Provide the [x, y] coordinate of the cell's center where the given text is located.  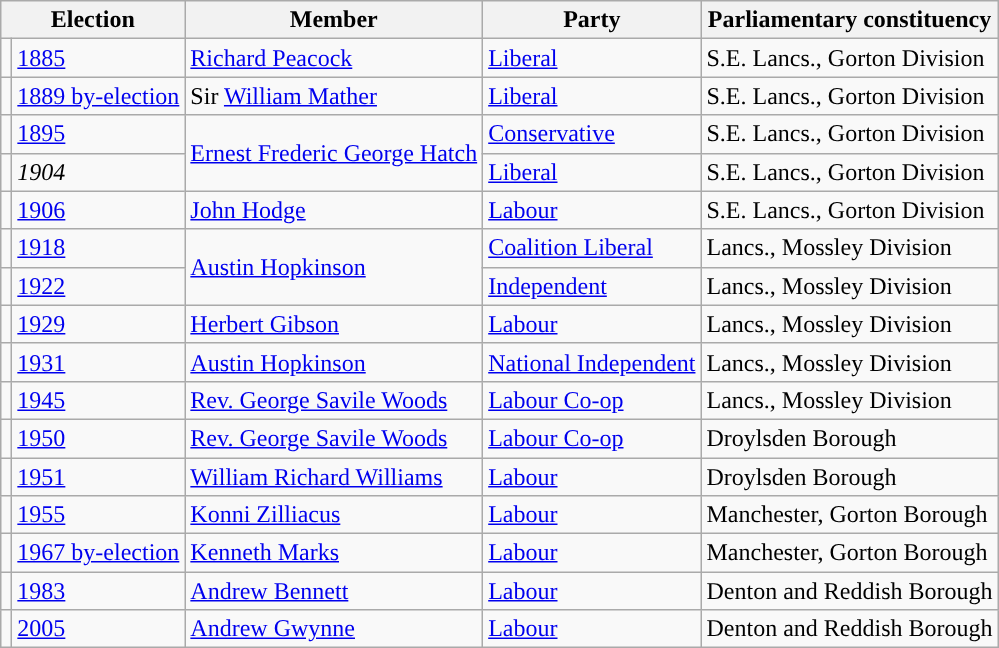
Coalition Liberal [592, 248]
1945 [98, 400]
John Hodge [334, 210]
1951 [98, 477]
1922 [98, 286]
Ernest Frederic George Hatch [334, 153]
1983 [98, 591]
Andrew Gwynne [334, 629]
Konni Zilliacus [334, 515]
1885 [98, 58]
1967 by-election [98, 553]
1895 [98, 134]
Parliamentary constituency [850, 20]
Conservative [592, 134]
Kenneth Marks [334, 553]
Sir William Mather [334, 96]
1889 by-election [98, 96]
Richard Peacock [334, 58]
1950 [98, 438]
1955 [98, 515]
Independent [592, 286]
Party [592, 20]
Herbert Gibson [334, 324]
Election [93, 20]
1929 [98, 324]
William Richard Williams [334, 477]
1931 [98, 362]
1904 [98, 172]
Andrew Bennett [334, 591]
1906 [98, 210]
Member [334, 20]
2005 [98, 629]
National Independent [592, 362]
1918 [98, 248]
